Detect which cell encompasses the target text, then output its (x, y) center coordinate. 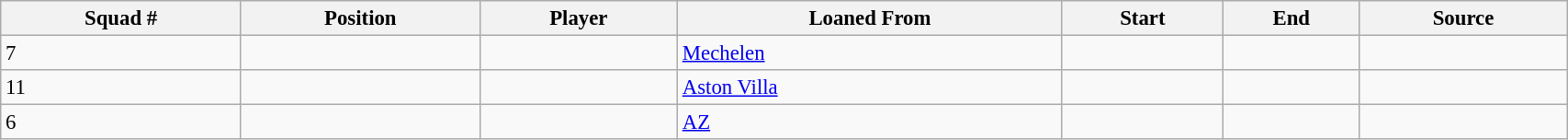
6 (121, 122)
End (1292, 18)
Player (579, 18)
11 (121, 87)
Start (1143, 18)
Mechelen (869, 53)
Source (1462, 18)
7 (121, 53)
Aston Villa (869, 87)
AZ (869, 122)
Position (360, 18)
Loaned From (869, 18)
Squad # (121, 18)
